Scan for the cell matching the given text and deliver its [x, y] coordinate at center. 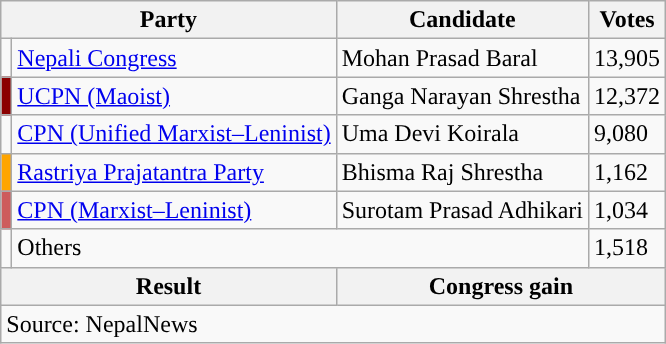
1,034 [628, 210]
Source: NepalNews [334, 324]
Others [300, 248]
13,905 [628, 58]
Ganga Narayan Shrestha [462, 96]
Congress gain [500, 286]
Uma Devi Koirala [462, 134]
UCPN (Maoist) [174, 96]
Surotam Prasad Adhikari [462, 210]
9,080 [628, 134]
Result [168, 286]
Rastriya Prajatantra Party [174, 172]
12,372 [628, 96]
Party [168, 20]
Candidate [462, 20]
Bhisma Raj Shrestha [462, 172]
CPN (Marxist–Leninist) [174, 210]
1,518 [628, 248]
1,162 [628, 172]
CPN (Unified Marxist–Leninist) [174, 134]
Mohan Prasad Baral [462, 58]
Votes [628, 20]
Nepali Congress [174, 58]
